Locate the cell with the specified text and output its (X, Y) center coordinate. 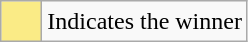
Indicates the winner (145, 22)
